Output the (X, Y) coordinate of the center of the cell containing the given text.  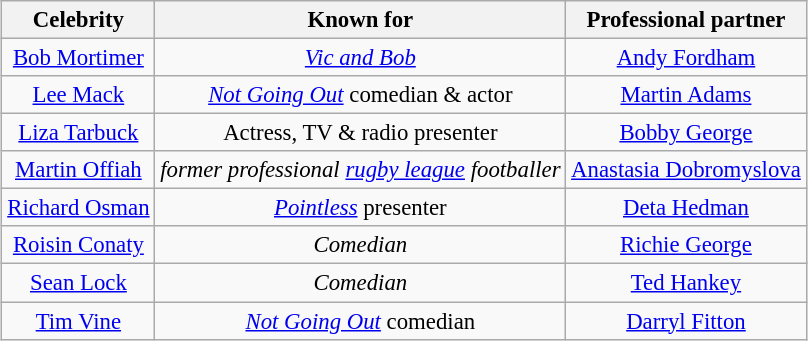
Pointless presenter (360, 208)
Andy Fordham (686, 57)
Not Going Out comedian (360, 321)
Darryl Fitton (686, 321)
Known for (360, 20)
Bob Mortimer (78, 57)
Tim Vine (78, 321)
Martin Adams (686, 95)
Professional partner (686, 20)
Celebrity (78, 20)
Richard Osman (78, 208)
Vic and Bob (360, 57)
Actress, TV & radio presenter (360, 133)
Liza Tarbuck (78, 133)
Sean Lock (78, 283)
Roisin Conaty (78, 245)
former professional rugby league footballer (360, 170)
Martin Offiah (78, 170)
Richie George (686, 245)
Bobby George (686, 133)
Anastasia Dobromyslova (686, 170)
Ted Hankey (686, 283)
Not Going Out comedian & actor (360, 95)
Deta Hedman (686, 208)
Lee Mack (78, 95)
